Determine the (X, Y) coordinate at the center of the cell enclosing the given text.  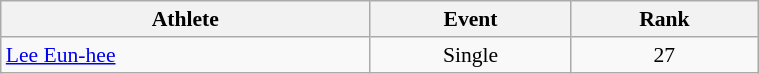
Single (470, 55)
Event (470, 19)
Lee Eun-hee (186, 55)
Rank (664, 19)
27 (664, 55)
Athlete (186, 19)
